Search for the cell housing the specified text and yield its [x, y] center coordinate. 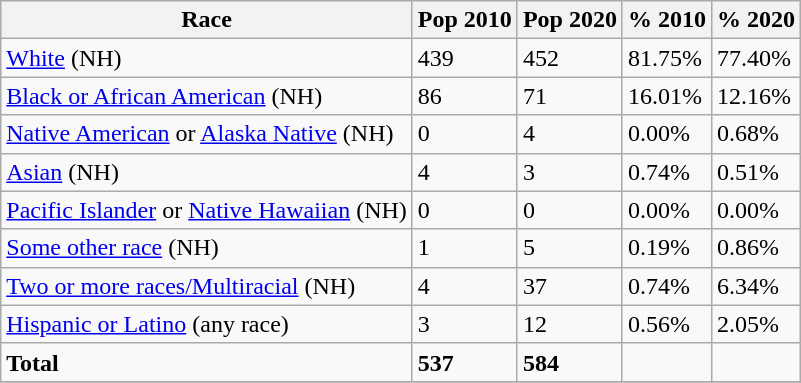
77.40% [756, 58]
439 [464, 58]
81.75% [666, 58]
Two or more races/Multiracial (NH) [207, 286]
0.51% [756, 172]
% 2010 [666, 20]
0.56% [666, 324]
12.16% [756, 96]
6.34% [756, 286]
Pop 2010 [464, 20]
12 [570, 324]
16.01% [666, 96]
Hispanic or Latino (any race) [207, 324]
0.86% [756, 248]
5 [570, 248]
1 [464, 248]
Race [207, 20]
% 2020 [756, 20]
537 [464, 362]
71 [570, 96]
Pop 2020 [570, 20]
452 [570, 58]
Total [207, 362]
584 [570, 362]
Some other race (NH) [207, 248]
0.68% [756, 134]
37 [570, 286]
Asian (NH) [207, 172]
Pacific Islander or Native Hawaiian (NH) [207, 210]
0.19% [666, 248]
86 [464, 96]
Black or African American (NH) [207, 96]
White (NH) [207, 58]
Native American or Alaska Native (NH) [207, 134]
2.05% [756, 324]
